Pinpoint the cell where the given text exists, returning its [x, y] midpoint coordinate. 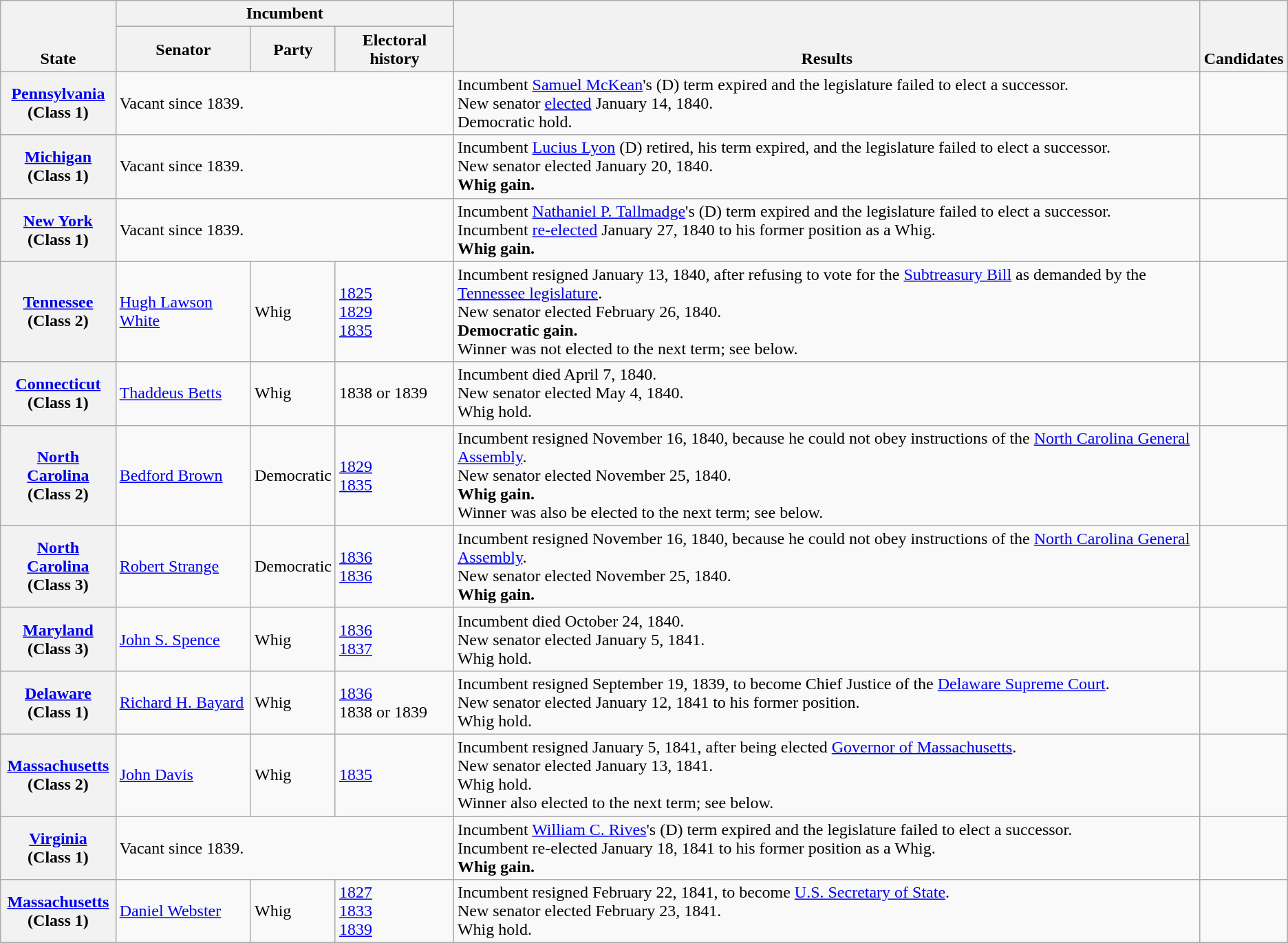
Michigan(Class 1) [58, 166]
Virginia(Class 1) [58, 847]
Results [827, 36]
1836 1837 [394, 639]
Incumbent died April 7, 1840.New senator elected May 4, 1840.Whig hold. [827, 393]
1835 [394, 774]
North Carolina(Class 3) [58, 567]
Incumbent Samuel McKean's (D) term expired and the legislature failed to elect a successor.New senator elected January 14, 1840.Democratic hold. [827, 103]
Incumbent died October 24, 1840.New senator elected January 5, 1841.Whig hold. [827, 639]
Party [293, 50]
John Davis [183, 774]
182718331839 [394, 911]
Incumbent Lucius Lyon (D) retired, his term expired, and the legislature failed to elect a successor.New senator elected January 20, 1840.Whig gain. [827, 166]
Tennessee(Class 2) [58, 312]
Maryland(Class 3) [58, 639]
North Carolina(Class 2) [58, 475]
1836 1836 [394, 567]
Hugh Lawson White [183, 312]
Pennsylvania(Class 1) [58, 103]
State [58, 36]
Delaware(Class 1) [58, 702]
Electoral history [394, 50]
New York(Class 1) [58, 230]
1836 1838 or 1839 [394, 702]
Massachusetts(Class 2) [58, 774]
1838 or 1839 [394, 393]
Senator [183, 50]
Massachusetts(Class 1) [58, 911]
1825 18291835 [394, 312]
Candidates [1244, 36]
Incumbent [285, 14]
Incumbent resigned February 22, 1841, to become U.S. Secretary of State.New senator elected February 23, 1841.Whig hold. [827, 911]
Bedford Brown [183, 475]
John S. Spence [183, 639]
1829 1835 [394, 475]
Richard H. Bayard [183, 702]
Daniel Webster [183, 911]
Thaddeus Betts [183, 393]
Robert Strange [183, 567]
Connecticut(Class 1) [58, 393]
